Search for the cell housing the specified text and yield its (X, Y) center coordinate. 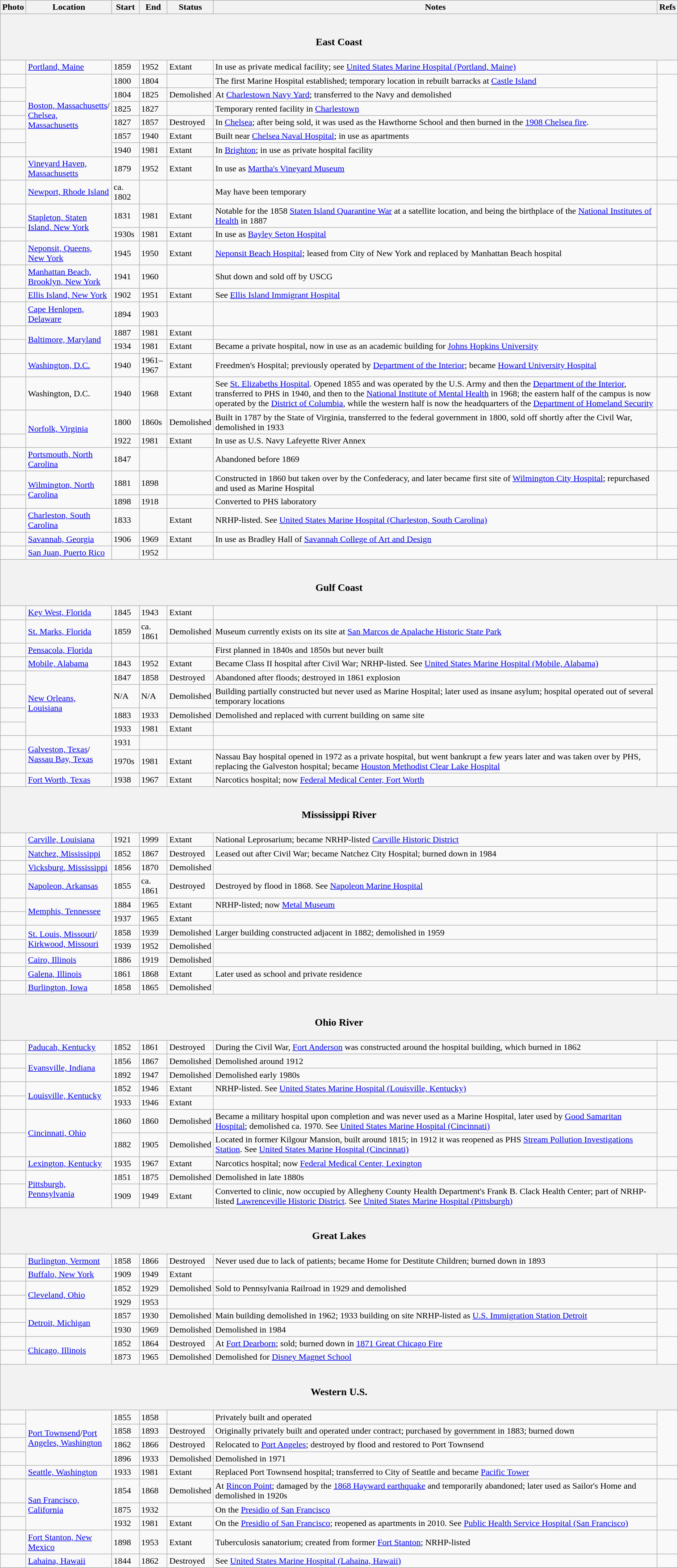
Baltimore, Maryland (69, 339)
Start (125, 7)
Portsmouth, North Carolina (69, 459)
1894 (125, 314)
Key West, Florida (69, 613)
Mississippi River (339, 810)
1938 (125, 780)
San Juan, Puerto Rico (69, 553)
Refs (667, 7)
Charleston, South Carolina (69, 520)
1943 (153, 613)
1918 (153, 501)
See United States Marine Hospital (Lahaina, Hawaii) (435, 1561)
Manhattan Beach, Brooklyn, New York (69, 277)
Memphis, Tennessee (69, 912)
NRHP-listed; now Metal Museum (435, 905)
Destroyed by flood in 1868. See Napoleon Marine Hospital (435, 886)
1935 (125, 1163)
1999 (153, 840)
ca. 1802 (125, 192)
New Orleans, Louisiana (69, 703)
Demolished early 1980s (435, 1075)
On the Presidio of San Francisco; reopened as apartments in 2010. See Public Health Service Hospital (San Francisco) (435, 1523)
Built in 1787 by the State of Virginia, transferred to the federal government in 1800, sold off shortly after the Civil War, demolished in 1933 (435, 422)
Tuberculosis sanatorium; created from former Fort Stanton; NRHP-listed (435, 1542)
1903 (153, 314)
1887 (125, 333)
Replaced Port Townsend hospital; transferred to City of Seattle and became Pacific Tower (435, 1472)
1881 (125, 483)
Converted to PHS laboratory (435, 501)
1845 (125, 613)
Pensacola, Florida (69, 650)
Gulf Coast (339, 583)
1968 (153, 393)
San Francisco, California (69, 1505)
St. Louis, Missouri/Kirkwood, Missouri (69, 939)
Norfolk, Virginia (69, 429)
1883 (125, 715)
National Leprosarium; became NRHP-listed Carville Historic District (435, 840)
In use as Martha's Vineyard Museum (435, 168)
Galena, Illinois (69, 973)
In use as U.S. Navy Lafeyette River Annex (435, 441)
Building partially constructed but never used as Marine Hospital; later used as insane asylum; hospital operated out of several temporary locations (435, 696)
Portland, Maine (69, 67)
Carville, Louisiana (69, 840)
Wilmington, North Carolina (69, 490)
Leased out after Civil War; became Natchez City Hospital; burned down in 1984 (435, 854)
Narcotics hospital; now Federal Medical Center, Lexington (435, 1163)
Narcotics hospital; now Federal Medical Center, Fort Worth (435, 780)
1873 (125, 1357)
Burlington, Vermont (69, 1261)
NRHP-listed. See United States Marine Hospital (Louisville, Kentucky) (435, 1089)
St. Marks, Florida (69, 631)
1831 (125, 216)
1902 (125, 295)
Fort Stanton, New Mexico (69, 1542)
Demolished for Disney Magnet School (435, 1357)
1906 (125, 539)
Status (191, 7)
Demolished in late 1880s (435, 1177)
1951 (153, 295)
Pittsburgh, Pennsylvania (69, 1189)
Great Lakes (339, 1230)
1865 (153, 987)
1833 (125, 520)
Became a private hospital, now in use as an academic building for Johns Hopkins University (435, 346)
Main building demolished in 1962; 1933 building on site NRHP-listed as U.S. Immigration Station Detroit (435, 1316)
Demolished and replaced with current building on same site (435, 715)
In Chelsea; after being sold, it was used as the Hawthorne School and then burned in the 1908 Chelsea fire. (435, 122)
1922 (125, 441)
Demolished in 1971 (435, 1458)
Relocated to Port Angeles; destroyed by flood and restored to Port Townsend (435, 1444)
Ellis Island, New York (69, 295)
Neponsit Beach Hospital; leased from City of New York and replaced by Manhattan Beach hospital (435, 253)
Port Townsend/Port Angeles, Washington (69, 1438)
1882 (125, 1145)
The first Marine Hospital established; temporary location in rebuilt barracks at Castle Island (435, 81)
Museum currently exists on its site at San Marcos de Apalache Historic State Park (435, 631)
In use as Bradley Hall of Savannah College of Art and Design (435, 539)
Seattle, Washington (69, 1472)
1945 (125, 253)
Paducah, Kentucky (69, 1047)
1947 (153, 1075)
1931 (125, 742)
Louisville, Kentucky (69, 1096)
Burlington, Iowa (69, 987)
Boston, Massachusetts/Chelsea, Massachusetts (69, 115)
On the Presidio of San Francisco (435, 1510)
Lexington, Kentucky (69, 1163)
1934 (125, 346)
First planned in 1840s and 1850s but never built (435, 650)
1864 (153, 1343)
Privately built and operated (435, 1417)
Buffalo, New York (69, 1275)
1961–1967 (153, 365)
Demolished around 1912 (435, 1061)
1921 (125, 840)
Cincinnati, Ohio (69, 1133)
See Ellis Island Immigrant Hospital (435, 295)
Larger building constructed adjacent in 1882; demolished in 1959 (435, 932)
Ohio River (339, 1017)
1851 (125, 1177)
1941 (125, 277)
1960 (153, 277)
Abandoned before 1869 (435, 459)
Evansville, Indiana (69, 1068)
Newport, Rhode Island (69, 192)
Originally privately built and operated under contract; purchased by government in 1883; burned down (435, 1431)
Galveston, Texas/Nassau Bay, Texas (69, 754)
1879 (125, 168)
Sold to Pennsylvania Railroad in 1929 and demolished (435, 1288)
1886 (125, 960)
Chicago, Illinois (69, 1350)
Vicksburg, Mississippi (69, 867)
1860s (153, 422)
1893 (153, 1431)
Temporary rented facility in Charlestown (435, 108)
At Rincon Point; damaged by the 1868 Hayward earthquake and temporarily abandoned; later used as Sailor's Home and demolished in 1920s (435, 1491)
1937 (125, 918)
At Charlestown Navy Yard; transferred to the Navy and demolished (435, 95)
Abandoned after floods; destroyed in 1861 explosion (435, 677)
Neponsit, Queens, New York (69, 253)
Detroit, Michigan (69, 1323)
1843 (125, 664)
In use as private medical facility; see United States Marine Hospital (Portland, Maine) (435, 67)
1950 (153, 253)
Cleveland, Ohio (69, 1295)
Shut down and sold off by USCG (435, 277)
Notes (435, 7)
Photo (13, 7)
Demolished in 1984 (435, 1330)
Became Class II hospital after Civil War; NRHP-listed. See United States Marine Hospital (Mobile, Alabama) (435, 664)
Cairo, Illinois (69, 960)
In use as Bayley Seton Hospital (435, 234)
Stapleton, Staten Island, New York (69, 222)
1970s (125, 761)
Western U.S. (339, 1387)
1919 (153, 960)
End (153, 7)
East Coast (339, 37)
NRHP-listed. See United States Marine Hospital (Charleston, South Carolina) (435, 520)
Built near Chelsea Naval Hospital; in use as apartments (435, 136)
1930s (125, 234)
1896 (125, 1458)
May have been temporary (435, 192)
Cape Henlopen, Delaware (69, 314)
Napoleon, Arkansas (69, 886)
Freedmen's Hospital; previously operated by Department of the Interior; became Howard University Hospital (435, 365)
1870 (153, 867)
1892 (125, 1075)
Fort Worth, Texas (69, 780)
Later used as school and private residence (435, 973)
In Brighton; in use as private hospital facility (435, 150)
1884 (125, 905)
During the Civil War, Fort Anderson was constructed around the hospital building, which burned in 1862 (435, 1047)
1844 (125, 1561)
Location (69, 7)
1905 (153, 1145)
At Fort Dearborn; sold; burned down in 1871 Great Chicago Fire (435, 1343)
Savannah, Georgia (69, 539)
Mobile, Alabama (69, 664)
Natchez, Mississippi (69, 854)
Vineyard Haven, Massachusetts (69, 168)
1854 (125, 1491)
Lahaina, Hawaii (69, 1561)
Never used due to lack of patients; became Home for Destitute Children; burned down in 1893 (435, 1261)
Notable for the 1858 Staten Island Quarantine War at a satellite location, and being the birthplace of the National Institutes of Health in 1887 (435, 216)
